Detect which cell encompasses the target text, then output its (X, Y) center coordinate. 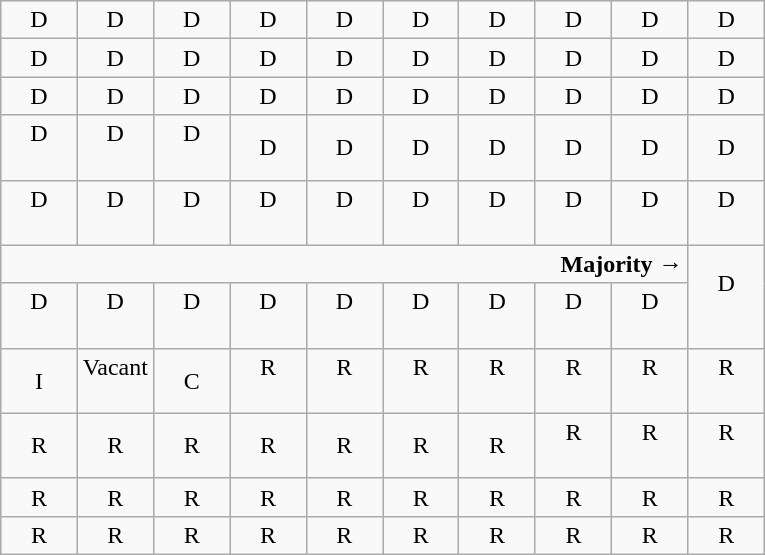
C (191, 380)
Majority → (344, 264)
I (39, 380)
Vacant (115, 380)
